Detect which cell encompasses the target text, then output its (x, y) center coordinate. 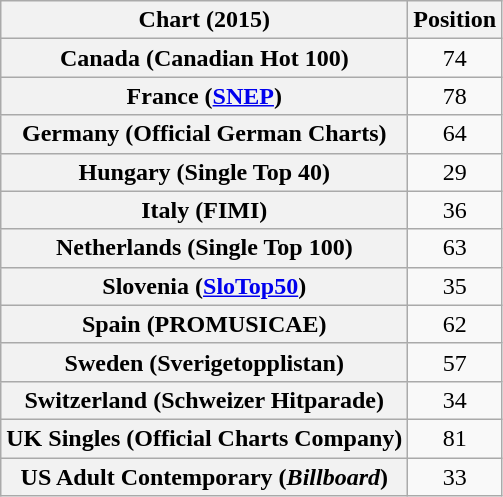
81 (455, 438)
France (SNEP) (204, 96)
36 (455, 210)
33 (455, 477)
Canada (Canadian Hot 100) (204, 58)
63 (455, 248)
Chart (2015) (204, 20)
UK Singles (Official Charts Company) (204, 438)
Sweden (Sverigetopplistan) (204, 362)
Germany (Official German Charts) (204, 134)
62 (455, 324)
Position (455, 20)
78 (455, 96)
35 (455, 286)
Spain (PROMUSICAE) (204, 324)
34 (455, 400)
Italy (FIMI) (204, 210)
74 (455, 58)
29 (455, 172)
Slovenia (SloTop50) (204, 286)
US Adult Contemporary (Billboard) (204, 477)
Netherlands (Single Top 100) (204, 248)
64 (455, 134)
Hungary (Single Top 40) (204, 172)
57 (455, 362)
Switzerland (Schweizer Hitparade) (204, 400)
